Provide the (X, Y) coordinate of the cell's center where the given text is located.  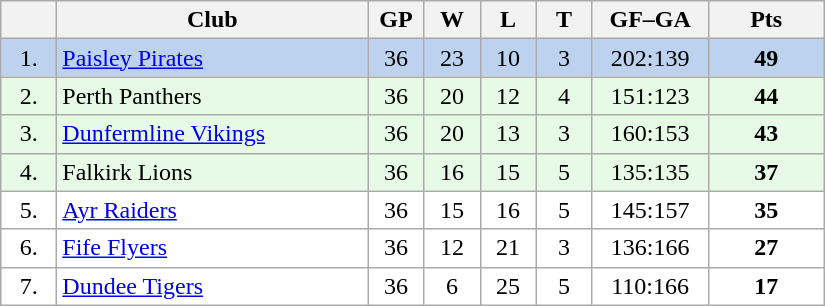
110:166 (650, 286)
6 (452, 286)
136:166 (650, 248)
Club (212, 20)
17 (766, 286)
10 (508, 58)
35 (766, 210)
Falkirk Lions (212, 172)
27 (766, 248)
145:157 (650, 210)
2. (29, 96)
25 (508, 286)
W (452, 20)
43 (766, 134)
T (564, 20)
160:153 (650, 134)
1. (29, 58)
21 (508, 248)
Dundee Tigers (212, 286)
Fife Flyers (212, 248)
37 (766, 172)
GP (396, 20)
13 (508, 134)
Perth Panthers (212, 96)
4. (29, 172)
Pts (766, 20)
49 (766, 58)
5. (29, 210)
Dunfermline Vikings (212, 134)
23 (452, 58)
L (508, 20)
3. (29, 134)
151:123 (650, 96)
135:135 (650, 172)
202:139 (650, 58)
Paisley Pirates (212, 58)
44 (766, 96)
GF–GA (650, 20)
Ayr Raiders (212, 210)
4 (564, 96)
7. (29, 286)
6. (29, 248)
